Pinpoint the cell where the given text exists, returning its (x, y) midpoint coordinate. 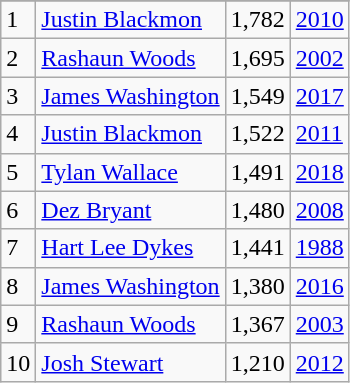
1,210 (258, 362)
1,491 (258, 172)
1,695 (258, 58)
2008 (320, 210)
3 (18, 96)
1,380 (258, 286)
Josh Stewart (130, 362)
9 (18, 324)
2016 (320, 286)
6 (18, 210)
2010 (320, 20)
2 (18, 58)
4 (18, 134)
1,782 (258, 20)
1 (18, 20)
1,522 (258, 134)
2002 (320, 58)
2003 (320, 324)
1,441 (258, 248)
2012 (320, 362)
1,367 (258, 324)
2017 (320, 96)
8 (18, 286)
1,549 (258, 96)
1988 (320, 248)
Dez Bryant (130, 210)
2018 (320, 172)
5 (18, 172)
10 (18, 362)
Tylan Wallace (130, 172)
Hart Lee Dykes (130, 248)
7 (18, 248)
1,480 (258, 210)
2011 (320, 134)
